Search for the cell housing the specified text and yield its [x, y] center coordinate. 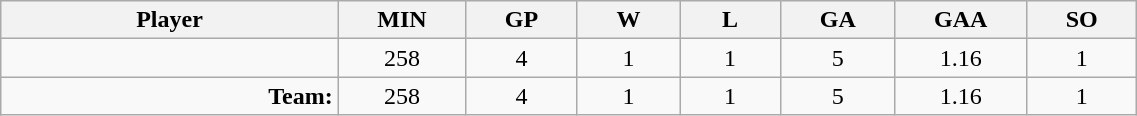
MIN [402, 20]
GA [838, 20]
L [730, 20]
Player [170, 20]
W [628, 20]
Team: [170, 96]
GAA [961, 20]
SO [1081, 20]
GP [522, 20]
